From the cell containing the given text, extract its center point as (X, Y) coordinate. 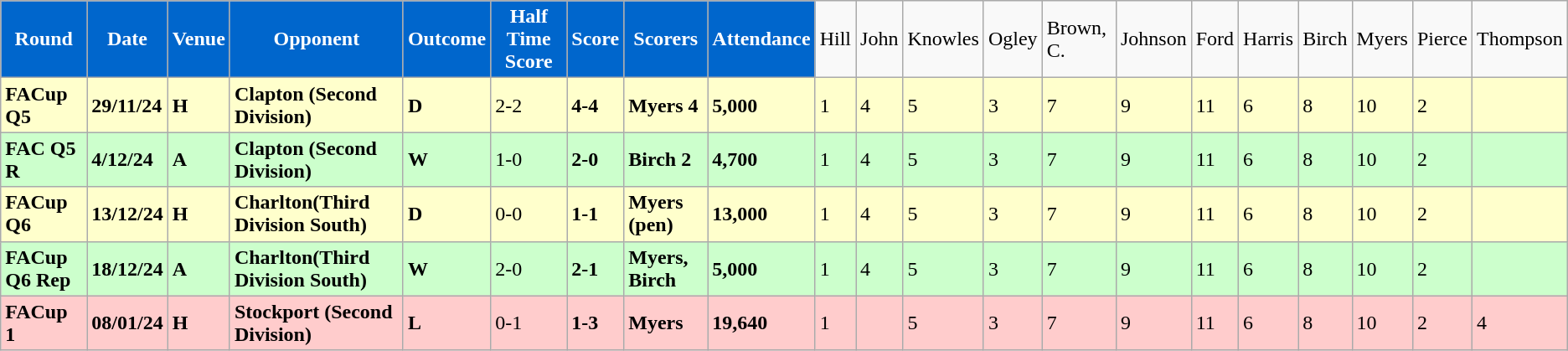
Hill (835, 39)
Outcome (446, 39)
2-2 (529, 106)
L (446, 323)
4/12/24 (127, 159)
0-0 (529, 214)
Harris (1268, 39)
13,000 (761, 214)
Myers (pen) (666, 214)
Date (127, 39)
FAC Q5 R (44, 159)
4,700 (761, 159)
Half Time Score (529, 39)
Ford (1215, 39)
Scorers (666, 39)
1-1 (596, 214)
Ogley (1013, 39)
Johnson (1153, 39)
FACup Q6 Rep (44, 268)
Score (596, 39)
4-4 (596, 106)
Myers 4 (666, 106)
13/12/24 (127, 214)
Opponent (317, 39)
Myers, Birch (666, 268)
0-1 (529, 323)
Round (44, 39)
18/12/24 (127, 268)
FACup Q6 (44, 214)
Birch 2 (666, 159)
Venue (199, 39)
John (879, 39)
Knowles (943, 39)
08/01/24 (127, 323)
2-1 (596, 268)
FACup Q5 (44, 106)
Pierce (1442, 39)
19,640 (761, 323)
FACup 1 (44, 323)
Stockport (Second Division) (317, 323)
29/11/24 (127, 106)
1-0 (529, 159)
Thompson (1519, 39)
Attendance (761, 39)
Brown, C. (1079, 39)
Birch (1325, 39)
1-3 (596, 323)
